Capture the cell that displays the provided text and extract its (x, y) central coordinate. 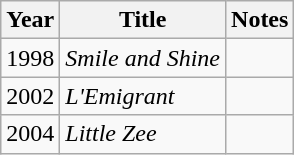
Little Zee (143, 134)
L'Emigrant (143, 96)
Year (30, 20)
Title (143, 20)
Smile and Shine (143, 58)
2002 (30, 96)
Notes (260, 20)
2004 (30, 134)
1998 (30, 58)
